Identify which cell holds the provided text, then report its (X, Y) central coordinate. 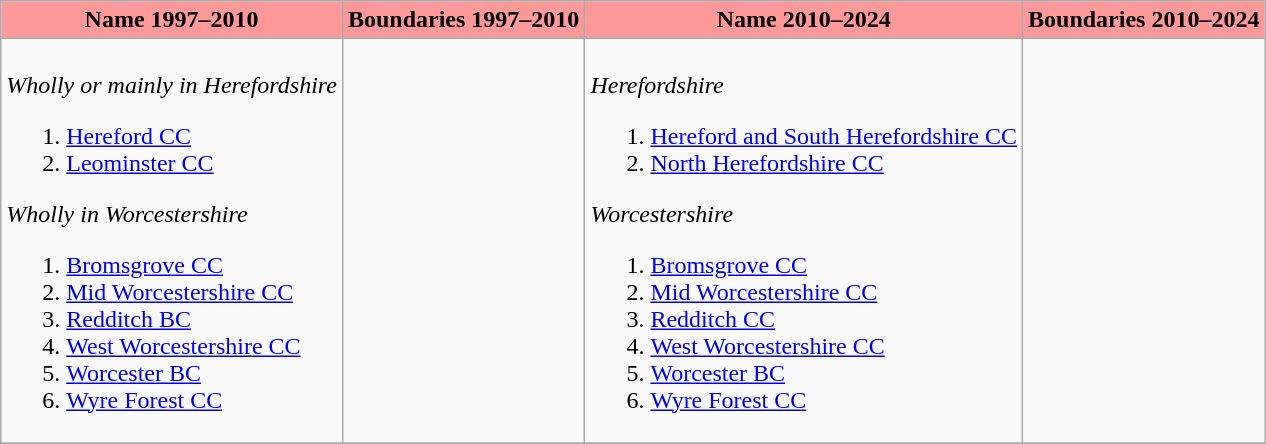
Name 2010–2024 (804, 20)
Name 1997–2010 (172, 20)
Boundaries 2010–2024 (1144, 20)
Boundaries 1997–2010 (463, 20)
